Output the [X, Y] coordinate of the center of the cell containing the given text.  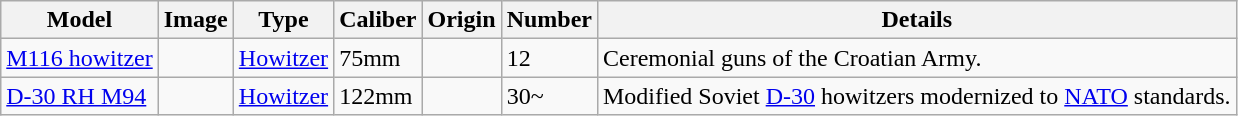
12 [549, 58]
30~ [549, 96]
Model [80, 20]
75mm [378, 58]
Modified Soviet D-30 howitzers modernized to NATO standards. [916, 96]
M116 howitzer [80, 58]
122mm [378, 96]
Caliber [378, 20]
Details [916, 20]
Origin [462, 20]
Type [283, 20]
Image [196, 20]
D-30 RH M94 [80, 96]
Number [549, 20]
Ceremonial guns of the Croatian Army. [916, 58]
